Capture the cell that displays the provided text and extract its [X, Y] central coordinate. 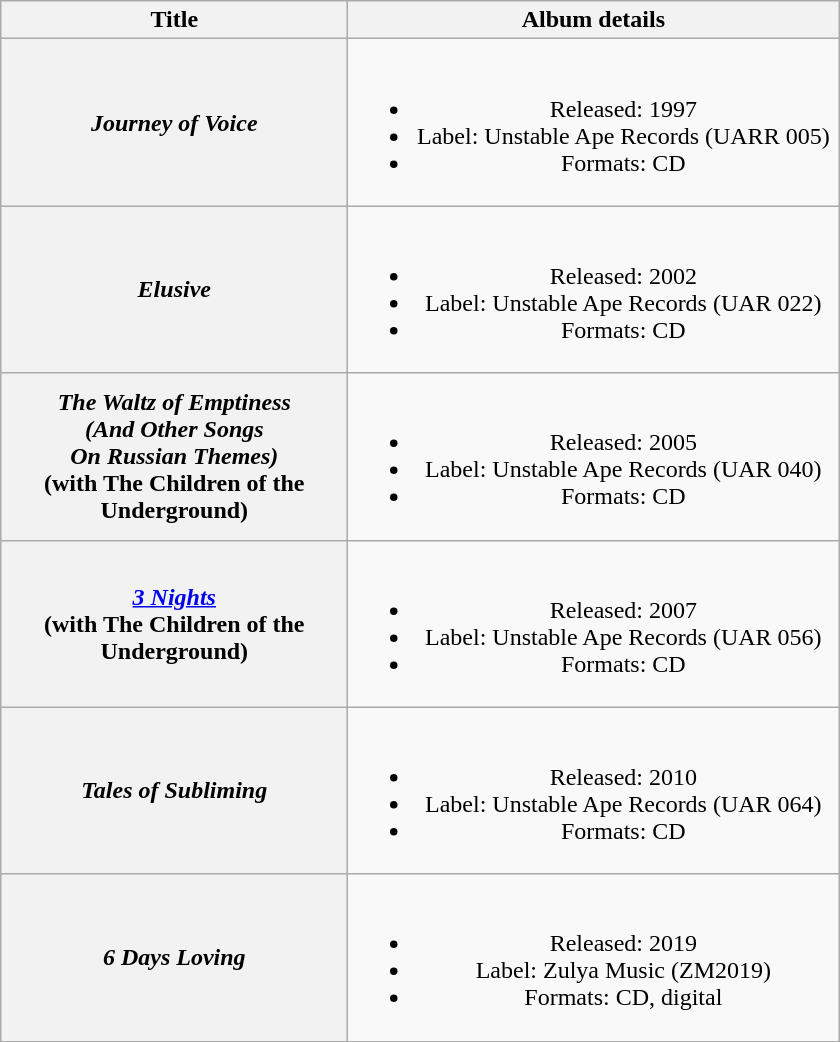
Journey of Voice [174, 122]
Released: 2019Label: Zulya Music (ZM2019)Formats: CD, digital [594, 958]
Title [174, 20]
6 Days Loving [174, 958]
Album details [594, 20]
Elusive [174, 290]
Tales of Subliming [174, 790]
3 Nights(with The Children of the Underground) [174, 624]
Released: 2002Label: Unstable Ape Records (UAR 022)Formats: CD [594, 290]
Released: 2005Label: Unstable Ape Records (UAR 040)Formats: CD [594, 456]
Released: 1997Label: Unstable Ape Records (UARR 005)Formats: CD [594, 122]
Released: 2007Label: Unstable Ape Records (UAR 056)Formats: CD [594, 624]
The Waltz of Emptiness(And Other SongsOn Russian Themes)(with The Children of the Underground) [174, 456]
Released: 2010Label: Unstable Ape Records (UAR 064)Formats: CD [594, 790]
